Pinpoint the cell where the given text exists, returning its (x, y) midpoint coordinate. 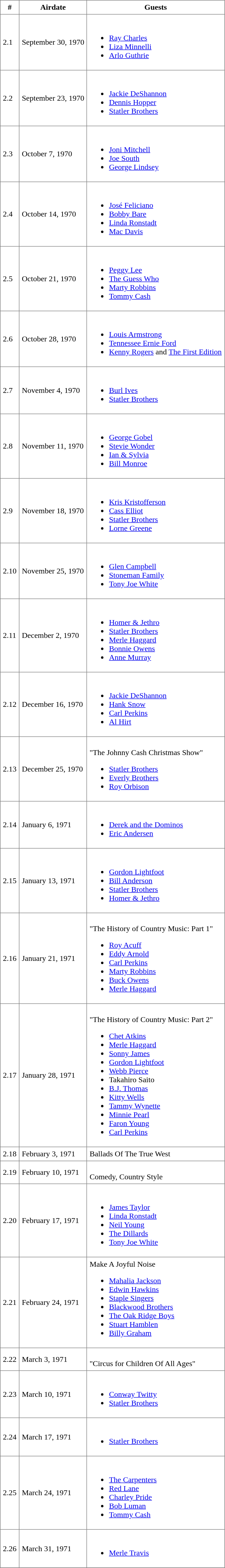
2.18 (10, 1154)
Jackie DeShannonDennis HopperStatler Brothers (155, 98)
2.8 (10, 446)
October 14, 1970 (53, 214)
2.2 (10, 98)
Jackie DeShannonHank SnowCarl PerkinsAl Hirt (155, 705)
"The History of Country Music: Part 1"Roy AcuffEddy ArnoldCarl PerkinsMarty RobbinsBuck OwensMerle Haggard (155, 958)
Peggy LeeThe Guess WhoMarty RobbinsTommy Cash (155, 279)
December 25, 1970 (53, 769)
December 2, 1970 (53, 635)
"The Johnny Cash Christmas Show"Statler BrothersEverly BrothersRoy Orbison (155, 769)
February 17, 1971 (53, 1220)
November 25, 1970 (53, 571)
2.12 (10, 705)
November 4, 1970 (53, 390)
January 6, 1971 (53, 825)
Louis ArmstrongTennessee Ernie FordKenny Rogers and The First Edition (155, 339)
Burl IvesStatler Brothers (155, 390)
2.1 (10, 42)
2.11 (10, 635)
Ray CharlesLiza MinnelliArlo Guthrie (155, 42)
November 18, 1970 (53, 511)
Ballads Of The True West (155, 1154)
"Circus for Children Of All Ages" (155, 1359)
Gordon LightfootBill AndersonStatler BrothersHomer & Jethro (155, 881)
2.22 (10, 1359)
2.24 (10, 1437)
2.23 (10, 1394)
Airdate (53, 7)
José FelicianoBobby BareLinda RonstadtMac Davis (155, 214)
2.7 (10, 390)
Guests (155, 7)
March 3, 1971 (53, 1359)
Glen CampbellStoneman FamilyTony Joe White (155, 571)
2.25 (10, 1493)
January 13, 1971 (53, 881)
2.5 (10, 279)
February 10, 1971 (53, 1172)
Make A Joyful NoiseMahalia JacksonEdwin HawkinsStaple SingersBlackwood BrothersThe Oak Ridge BoysStuart HamblenBilly Graham (155, 1302)
February 24, 1971 (53, 1302)
January 21, 1971 (53, 958)
Statler Brothers (155, 1437)
September 30, 1970 (53, 42)
January 28, 1971 (53, 1075)
2.20 (10, 1220)
December 16, 1970 (53, 705)
Merle Travis (155, 1549)
October 21, 1970 (53, 279)
March 24, 1971 (53, 1493)
2.13 (10, 769)
2.3 (10, 154)
2.10 (10, 571)
February 3, 1971 (53, 1154)
2.14 (10, 825)
Comedy, Country Style (155, 1172)
Derek and the DominosEric Andersen (155, 825)
2.21 (10, 1302)
2.19 (10, 1172)
March 31, 1971 (53, 1549)
George GobelStevie WonderIan & SylviaBill Monroe (155, 446)
October 7, 1970 (53, 154)
2.26 (10, 1549)
Joni MitchellJoe SouthGeorge Lindsey (155, 154)
The CarpentersRed LaneCharley PrideBob LumanTommy Cash (155, 1493)
2.4 (10, 214)
James TaylorLinda RonstadtNeil YoungThe DillardsTony Joe White (155, 1220)
October 28, 1970 (53, 339)
March 10, 1971 (53, 1394)
2.16 (10, 958)
September 23, 1970 (53, 98)
2.15 (10, 881)
March 17, 1971 (53, 1437)
November 11, 1970 (53, 446)
# (10, 7)
2.9 (10, 511)
Homer & JethroStatler BrothersMerle HaggardBonnie OwensAnne Murray (155, 635)
2.17 (10, 1075)
Conway TwittyStatler Brothers (155, 1394)
Kris KristoffersonCass ElliotStatler BrothersLorne Greene (155, 511)
2.6 (10, 339)
